Search for the cell housing the specified text and yield its (x, y) center coordinate. 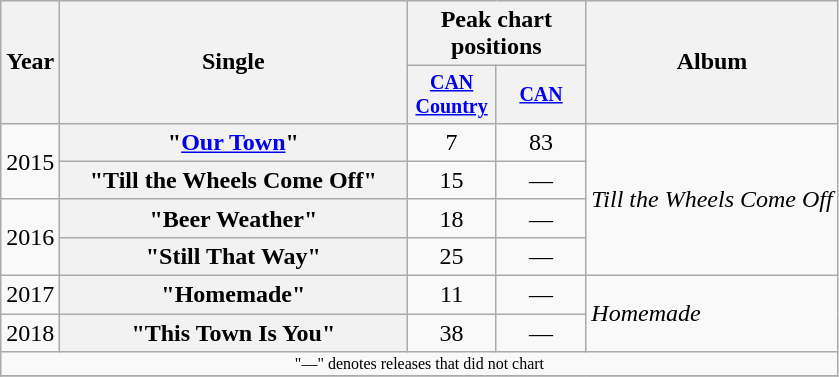
"Still That Way" (234, 256)
Album (712, 62)
2016 (30, 237)
7 (452, 142)
15 (452, 180)
"This Town Is You" (234, 333)
11 (452, 295)
2015 (30, 161)
CAN Country (452, 94)
"—" denotes releases that did not chart (420, 364)
"Our Town" (234, 142)
CAN (540, 94)
2018 (30, 333)
Year (30, 62)
"Till the Wheels Come Off" (234, 180)
83 (540, 142)
Single (234, 62)
2017 (30, 295)
Homemade (712, 314)
18 (452, 218)
25 (452, 256)
Peak chartpositions (496, 34)
"Beer Weather" (234, 218)
Till the Wheels Come Off (712, 199)
"Homemade" (234, 295)
38 (452, 333)
